Pinpoint the cell where the given text exists, returning its (X, Y) midpoint coordinate. 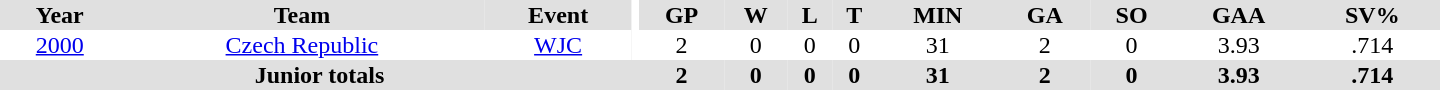
SV% (1372, 15)
Junior totals (320, 75)
W (756, 15)
SO (1132, 15)
Year (60, 15)
GA (1044, 15)
Czech Republic (302, 45)
T (854, 15)
MIN (938, 15)
WJC (558, 45)
2000 (60, 45)
GP (682, 15)
Team (302, 15)
L (810, 15)
GAA (1239, 15)
Event (558, 15)
